Find where the given text appears and provide that cell's center as (X, Y) coordinate. 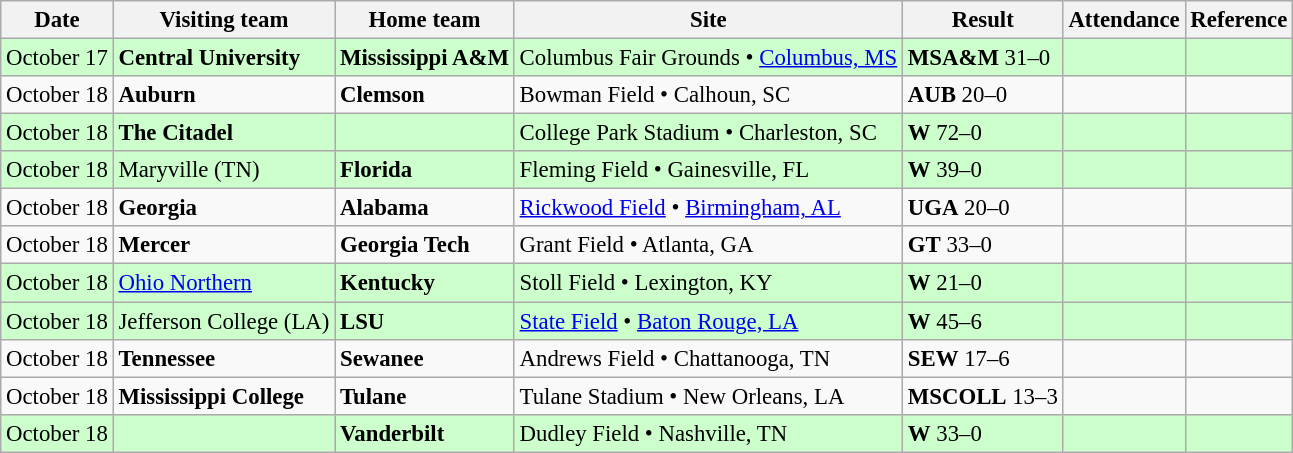
Visiting team (224, 20)
Jefferson College (LA) (224, 321)
GT 33–0 (982, 245)
Maryville (TN) (224, 170)
AUB 20–0 (982, 95)
Tulane (425, 396)
Alabama (425, 208)
October 17 (57, 58)
Reference (1239, 20)
Tulane Stadium • New Orleans, LA (708, 396)
Grant Field • Atlanta, GA (708, 245)
Date (57, 20)
College Park Stadium • Charleston, SC (708, 133)
Mississippi College (224, 396)
MSA&M 31–0 (982, 58)
Rickwood Field • Birmingham, AL (708, 208)
Florida (425, 170)
Attendance (1124, 20)
Tennessee (224, 358)
Bowman Field • Calhoun, SC (708, 95)
SEW 17–6 (982, 358)
Georgia (224, 208)
W 21–0 (982, 283)
Mercer (224, 245)
UGA 20–0 (982, 208)
Sewanee (425, 358)
The Citadel (224, 133)
Site (708, 20)
W 39–0 (982, 170)
Columbus Fair Grounds • Columbus, MS (708, 58)
LSU (425, 321)
State Field • Baton Rouge, LA (708, 321)
Kentucky (425, 283)
Ohio Northern (224, 283)
Auburn (224, 95)
Home team (425, 20)
Clemson (425, 95)
Stoll Field • Lexington, KY (708, 283)
Georgia Tech (425, 245)
Mississippi A&M (425, 58)
Fleming Field • Gainesville, FL (708, 170)
Result (982, 20)
W 45–6 (982, 321)
Central University (224, 58)
Dudley Field • Nashville, TN (708, 433)
W 33–0 (982, 433)
Vanderbilt (425, 433)
W 72–0 (982, 133)
Andrews Field • Chattanooga, TN (708, 358)
MSCOLL 13–3 (982, 396)
